Find where the given text appears and provide that cell's center as (X, Y) coordinate. 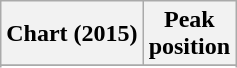
Peakposition (189, 34)
Chart (2015) (72, 34)
